Return the [x, y] coordinate for the center point of the cell that contains the specified text.  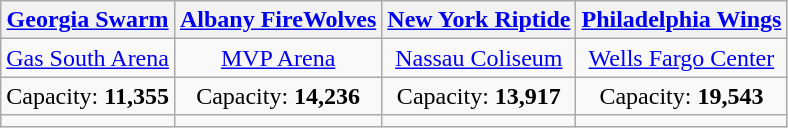
Georgia Swarm [88, 20]
Philadelphia Wings [682, 20]
Albany FireWolves [278, 20]
Capacity: 11,355 [88, 96]
New York Riptide [479, 20]
Capacity: 13,917 [479, 96]
Capacity: 14,236 [278, 96]
Nassau Coliseum [479, 58]
Wells Fargo Center [682, 58]
Capacity: 19,543 [682, 96]
Gas South Arena [88, 58]
MVP Arena [278, 58]
